Search for the cell housing the specified text and yield its [X, Y] center coordinate. 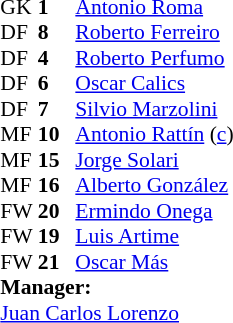
Manager: [116, 287]
Jorge Solari [154, 160]
Oscar Más [154, 262]
21 [57, 262]
16 [57, 185]
19 [57, 237]
15 [57, 160]
8 [57, 33]
10 [57, 135]
Roberto Perfumo [154, 58]
Roberto Ferreiro [154, 33]
Silvio Marzolini [154, 109]
Luis Artime [154, 237]
Antonio Rattín (c) [154, 135]
Ermindo Onega [154, 211]
7 [57, 109]
4 [57, 58]
Alberto González [154, 185]
Oscar Calics [154, 83]
20 [57, 211]
6 [57, 83]
